Capture the cell that displays the provided text and extract its [X, Y] central coordinate. 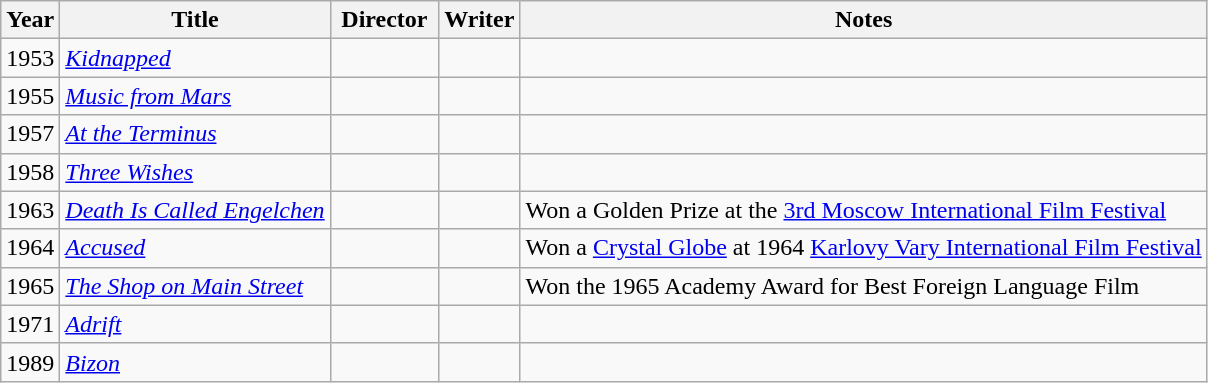
Title [195, 20]
Bizon [195, 362]
Writer [480, 20]
Director [384, 20]
1953 [30, 58]
At the Terminus [195, 134]
Won a Crystal Globe at 1964 Karlovy Vary International Film Festival [864, 248]
1989 [30, 362]
Kidnapped [195, 58]
1965 [30, 286]
Year [30, 20]
Adrift [195, 324]
Accused [195, 248]
Three Wishes [195, 172]
1958 [30, 172]
The Shop on Main Street [195, 286]
1971 [30, 324]
Won the 1965 Academy Award for Best Foreign Language Film [864, 286]
Won a Golden Prize at the 3rd Moscow International Film Festival [864, 210]
1957 [30, 134]
Music from Mars [195, 96]
1964 [30, 248]
Death Is Called Engelchen [195, 210]
1963 [30, 210]
Notes [864, 20]
1955 [30, 96]
